Identify which cell holds the provided text, then report its (X, Y) central coordinate. 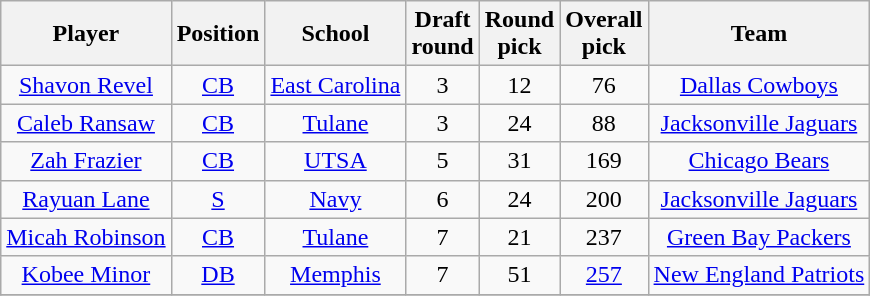
88 (604, 123)
Zah Frazier (86, 161)
257 (604, 275)
Green Bay Packers (759, 237)
Team (759, 34)
Navy (336, 199)
5 (442, 161)
Player (86, 34)
Micah Robinson (86, 237)
169 (604, 161)
51 (519, 275)
Caleb Ransaw (86, 123)
School (336, 34)
Dallas Cowboys (759, 85)
UTSA (336, 161)
237 (604, 237)
Draftround (442, 34)
Kobee Minor (86, 275)
New England Patriots (759, 275)
Shavon Revel (86, 85)
Memphis (336, 275)
6 (442, 199)
31 (519, 161)
76 (604, 85)
DB (218, 275)
East Carolina (336, 85)
12 (519, 85)
Chicago Bears (759, 161)
Position (218, 34)
S (218, 199)
Roundpick (519, 34)
Rayuan Lane (86, 199)
Overallpick (604, 34)
200 (604, 199)
21 (519, 237)
